Find where the given text appears and provide that cell's center as (X, Y) coordinate. 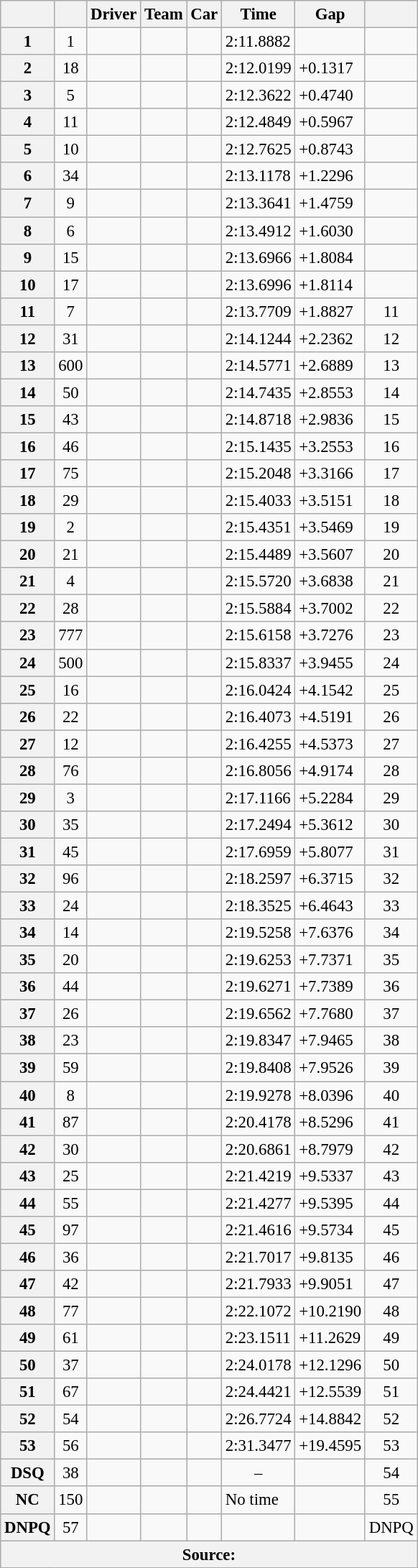
No time (259, 1500)
+3.7002 (330, 609)
2:20.4178 (259, 1122)
+1.8827 (330, 311)
Time (259, 14)
2:26.7724 (259, 1419)
+9.5734 (330, 1230)
+2.6889 (330, 366)
+7.7389 (330, 987)
2:15.2048 (259, 474)
2:11.8882 (259, 42)
Car (204, 14)
2:22.1072 (259, 1311)
2:19.6271 (259, 987)
61 (70, 1338)
2:24.4421 (259, 1392)
2:13.3641 (259, 203)
– (259, 1473)
+7.9526 (330, 1068)
Driver (113, 14)
+0.8743 (330, 149)
+6.4643 (330, 906)
2:13.1178 (259, 176)
Gap (330, 14)
Source: (209, 1554)
+4.1542 (330, 690)
500 (70, 663)
+9.5337 (330, 1176)
DSQ (27, 1473)
+6.3715 (330, 879)
+3.2553 (330, 446)
2:21.4616 (259, 1230)
2:20.6861 (259, 1149)
2:15.6158 (259, 636)
2:23.1511 (259, 1338)
76 (70, 771)
+7.9465 (330, 1041)
2:15.4351 (259, 527)
Team (164, 14)
2:18.2597 (259, 879)
777 (70, 636)
2:12.7625 (259, 149)
77 (70, 1311)
+2.8553 (330, 392)
2:31.3477 (259, 1446)
+1.4759 (330, 203)
+3.5607 (330, 555)
+3.5151 (330, 501)
+0.1317 (330, 68)
+5.8077 (330, 852)
+0.5967 (330, 122)
2:19.6253 (259, 960)
2:12.4849 (259, 122)
2:17.6959 (259, 852)
2:15.1435 (259, 446)
2:12.3622 (259, 96)
2:16.4255 (259, 744)
+3.7276 (330, 636)
+1.2296 (330, 176)
2:14.5771 (259, 366)
+12.1296 (330, 1365)
+9.9051 (330, 1284)
2:19.9278 (259, 1095)
2:15.5720 (259, 581)
2:19.6562 (259, 1014)
+14.8842 (330, 1419)
+19.4595 (330, 1446)
+10.2190 (330, 1311)
+9.8135 (330, 1257)
75 (70, 474)
2:19.5258 (259, 933)
2:15.8337 (259, 663)
2:17.1166 (259, 798)
2:14.7435 (259, 392)
97 (70, 1230)
2:17.2494 (259, 825)
+4.9174 (330, 771)
+9.5395 (330, 1203)
57 (70, 1527)
2:18.3525 (259, 906)
2:21.4277 (259, 1203)
2:24.0178 (259, 1365)
+2.2362 (330, 338)
+3.3166 (330, 474)
2:14.8718 (259, 420)
NC (27, 1500)
+2.9836 (330, 420)
150 (70, 1500)
2:13.4912 (259, 231)
+4.5191 (330, 716)
2:21.7933 (259, 1284)
2:13.7709 (259, 311)
+1.6030 (330, 231)
+8.7979 (330, 1149)
+1.8084 (330, 257)
2:16.4073 (259, 716)
2:14.1244 (259, 338)
+7.6376 (330, 933)
+3.9455 (330, 663)
2:16.8056 (259, 771)
+5.2284 (330, 798)
+0.4740 (330, 96)
2:16.0424 (259, 690)
+7.7371 (330, 960)
2:15.4489 (259, 555)
2:21.4219 (259, 1176)
2:15.4033 (259, 501)
600 (70, 366)
2:19.8347 (259, 1041)
2:13.6966 (259, 257)
+1.8114 (330, 285)
+3.6838 (330, 581)
56 (70, 1446)
+5.3612 (330, 825)
+7.7680 (330, 1014)
+8.5296 (330, 1122)
2:13.6996 (259, 285)
96 (70, 879)
2:15.5884 (259, 609)
67 (70, 1392)
59 (70, 1068)
2:21.7017 (259, 1257)
+3.5469 (330, 527)
+12.5539 (330, 1392)
+8.0396 (330, 1095)
+11.2629 (330, 1338)
+4.5373 (330, 744)
2:19.8408 (259, 1068)
2:12.0199 (259, 68)
87 (70, 1122)
